Return [x, y] of the center of cell containing provided text 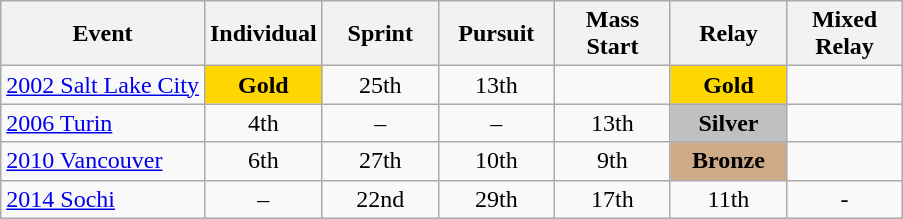
Pursuit [496, 34]
4th [263, 123]
17th [612, 199]
Bronze [728, 161]
Sprint [380, 34]
2002 Salt Lake City [103, 85]
- [845, 199]
Individual [263, 34]
25th [380, 85]
9th [612, 161]
10th [496, 161]
Silver [728, 123]
2010 Vancouver [103, 161]
Mass Start [612, 34]
6th [263, 161]
2006 Turin [103, 123]
Relay [728, 34]
Event [103, 34]
22nd [380, 199]
11th [728, 199]
2014 Sochi [103, 199]
Mixed Relay [845, 34]
29th [496, 199]
27th [380, 161]
